Search for the cell housing the specified text and yield its [X, Y] center coordinate. 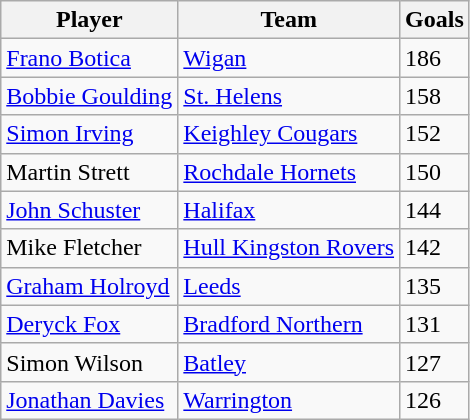
Bobbie Goulding [90, 96]
144 [435, 210]
Hull Kingston Rovers [289, 248]
Batley [289, 362]
Halifax [289, 210]
131 [435, 324]
Warrington [289, 400]
Player [90, 20]
Keighley Cougars [289, 134]
150 [435, 172]
St. Helens [289, 96]
Bradford Northern [289, 324]
186 [435, 58]
Wigan [289, 58]
Team [289, 20]
Martin Strett [90, 172]
135 [435, 286]
126 [435, 400]
158 [435, 96]
Deryck Fox [90, 324]
127 [435, 362]
152 [435, 134]
Simon Wilson [90, 362]
Leeds [289, 286]
Frano Botica [90, 58]
Graham Holroyd [90, 286]
Jonathan Davies [90, 400]
142 [435, 248]
John Schuster [90, 210]
Mike Fletcher [90, 248]
Rochdale Hornets [289, 172]
Goals [435, 20]
Simon Irving [90, 134]
